Provide the (X, Y) coordinate of the cell's center where the given text is located.  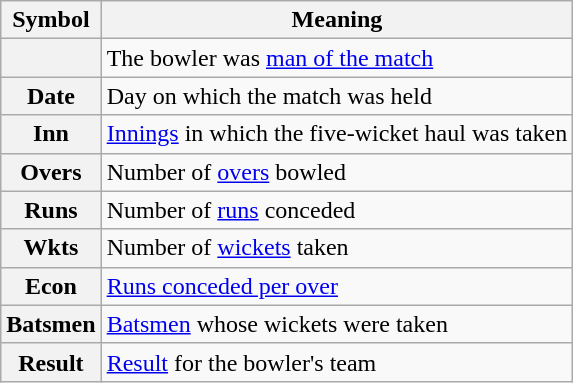
Number of wickets taken (337, 248)
Batsmen (51, 324)
Date (51, 96)
Innings in which the five-wicket haul was taken (337, 134)
Day on which the match was held (337, 96)
The bowler was man of the match (337, 58)
Symbol (51, 20)
Inn (51, 134)
Overs (51, 172)
Result for the bowler's team (337, 362)
Batsmen whose wickets were taken (337, 324)
Number of runs conceded (337, 210)
Runs conceded per over (337, 286)
Wkts (51, 248)
Runs (51, 210)
Number of overs bowled (337, 172)
Result (51, 362)
Econ (51, 286)
Meaning (337, 20)
